Detect which cell encompasses the target text, then output its [x, y] center coordinate. 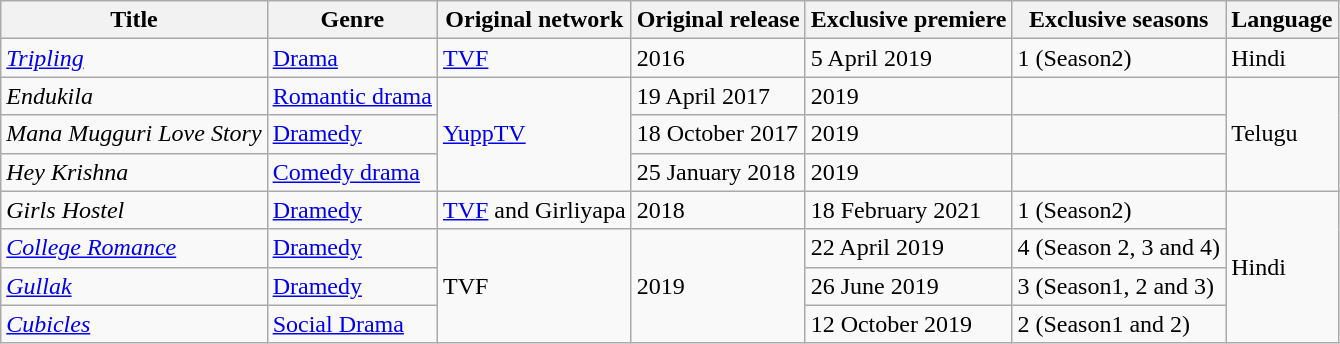
Drama [352, 58]
2016 [718, 58]
Tripling [134, 58]
Original network [534, 20]
Exclusive premiere [908, 20]
College Romance [134, 248]
Girls Hostel [134, 210]
Gullak [134, 286]
19 April 2017 [718, 96]
5 April 2019 [908, 58]
18 February 2021 [908, 210]
Original release [718, 20]
12 October 2019 [908, 324]
25 January 2018 [718, 172]
Genre [352, 20]
2 (Season1 and 2) [1119, 324]
TVF and Girliyapa [534, 210]
3 (Season1, 2 and 3) [1119, 286]
4 (Season 2, 3 and 4) [1119, 248]
Romantic drama [352, 96]
Exclusive seasons [1119, 20]
Language [1282, 20]
Comedy drama [352, 172]
Social Drama [352, 324]
Endukila [134, 96]
22 April 2019 [908, 248]
Hey Krishna [134, 172]
26 June 2019 [908, 286]
Telugu [1282, 134]
2018 [718, 210]
Cubicles [134, 324]
Mana Mugguri Love Story [134, 134]
Title [134, 20]
YuppTV [534, 134]
18 October 2017 [718, 134]
